Identify which cell holds the provided text, then report its [X, Y] central coordinate. 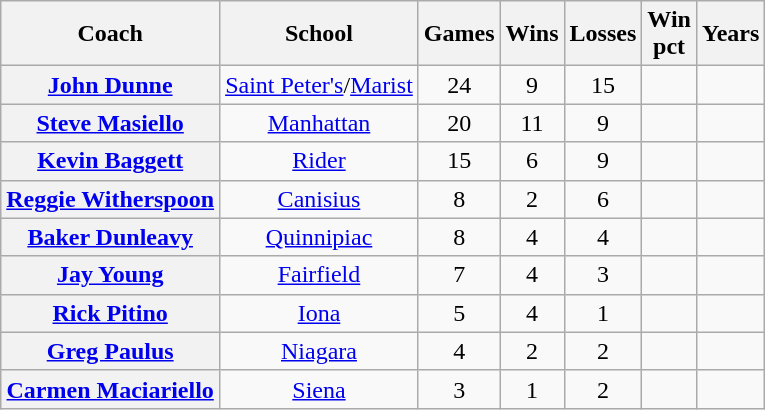
Iona [320, 313]
School [320, 34]
5 [459, 313]
Kevin Baggett [110, 161]
Games [459, 34]
Niagara [320, 351]
Carmen Maciariello [110, 389]
Winpct [670, 34]
Steve Masiello [110, 123]
Fairfield [320, 275]
Manhattan [320, 123]
John Dunne [110, 85]
Coach [110, 34]
Siena [320, 389]
Greg Paulus [110, 351]
Saint Peter's/Marist [320, 85]
11 [532, 123]
Losses [603, 34]
Years [730, 34]
Jay Young [110, 275]
24 [459, 85]
Rider [320, 161]
Quinnipiac [320, 237]
Canisius [320, 199]
Baker Dunleavy [110, 237]
7 [459, 275]
Wins [532, 34]
Rick Pitino [110, 313]
20 [459, 123]
Reggie Witherspoon [110, 199]
